Scan for the cell matching the given text and deliver its (x, y) coordinate at center. 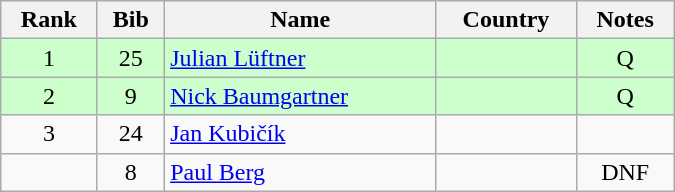
Notes (625, 20)
9 (131, 96)
Name (300, 20)
Paul Berg (300, 172)
Rank (49, 20)
Nick Baumgartner (300, 96)
DNF (625, 172)
Country (506, 20)
25 (131, 58)
Jan Kubičík (300, 134)
2 (49, 96)
Bib (131, 20)
24 (131, 134)
Julian Lüftner (300, 58)
1 (49, 58)
3 (49, 134)
8 (131, 172)
